Extract the [X, Y] coordinate from the center of the cell holding the provided text.  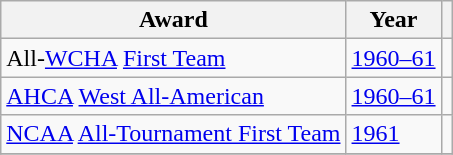
1961 [394, 134]
NCAA All-Tournament First Team [174, 134]
Year [394, 20]
AHCA West All-American [174, 96]
Award [174, 20]
All-WCHA First Team [174, 58]
